Capture the cell that displays the provided text and extract its (x, y) central coordinate. 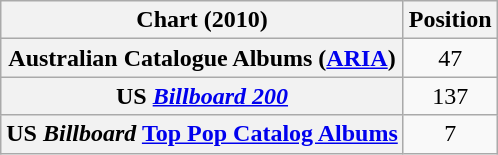
7 (450, 134)
US Billboard Top Pop Catalog Albums (202, 134)
47 (450, 58)
Australian Catalogue Albums (ARIA) (202, 58)
Position (450, 20)
Chart (2010) (202, 20)
137 (450, 96)
US Billboard 200 (202, 96)
